Detect which cell encompasses the target text, then output its (X, Y) center coordinate. 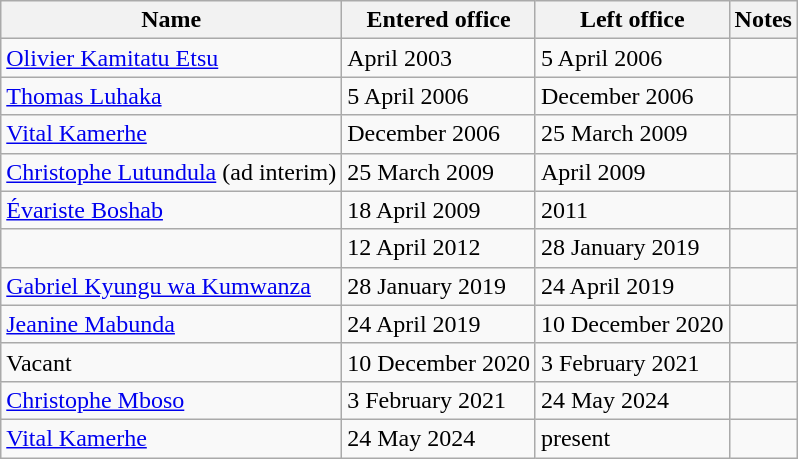
Évariste Boshab (172, 210)
Name (172, 20)
Olivier Kamitatu Etsu (172, 58)
Left office (632, 20)
Entered office (439, 20)
present (632, 438)
12 April 2012 (439, 248)
Thomas Luhaka (172, 96)
Christophe Lutundula (ad interim) (172, 172)
18 April 2009 (439, 210)
Gabriel Kyungu wa Kumwanza (172, 286)
Christophe Mboso (172, 400)
2011 (632, 210)
Jeanine Mabunda (172, 324)
April 2009 (632, 172)
Vacant (172, 362)
April 2003 (439, 58)
Notes (763, 20)
